Pinpoint the cell where the given text exists, returning its (X, Y) midpoint coordinate. 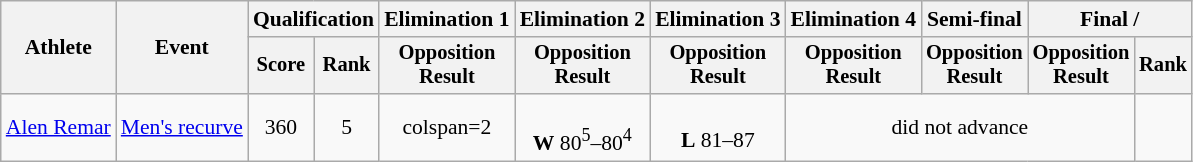
did not advance (960, 128)
Elimination 2 (582, 19)
Athlete (58, 48)
Event (182, 48)
5 (346, 128)
Qualification (314, 19)
L 81–87 (718, 128)
Elimination 4 (854, 19)
Men's recurve (182, 128)
colspan=2 (446, 128)
Elimination 3 (718, 19)
Score (281, 66)
Semi-final (974, 19)
360 (281, 128)
W 805–804 (582, 128)
Alen Remar (58, 128)
Final / (1110, 19)
Elimination 1 (446, 19)
